Return [X, Y] of the center of cell containing provided text 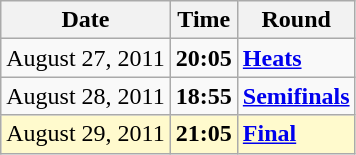
August 27, 2011 [86, 58]
Semifinals [296, 96]
18:55 [204, 96]
August 28, 2011 [86, 96]
Final [296, 134]
Heats [296, 58]
Time [204, 20]
Round [296, 20]
August 29, 2011 [86, 134]
Date [86, 20]
20:05 [204, 58]
21:05 [204, 134]
